Locate the cell with the specified text and output its [X, Y] center coordinate. 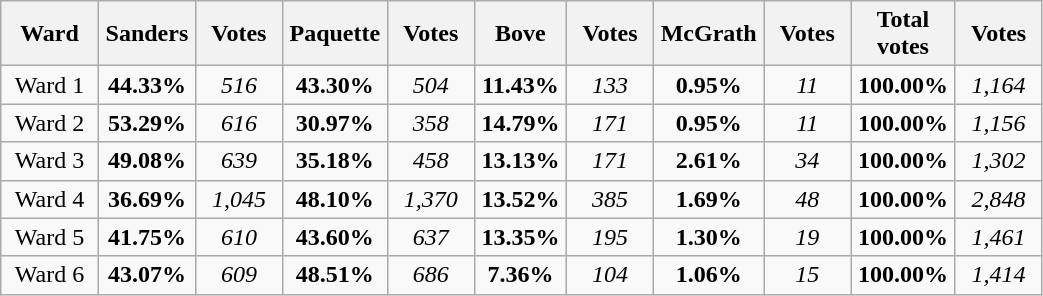
516 [240, 85]
53.29% [146, 123]
358 [430, 123]
133 [610, 85]
Ward 6 [50, 275]
616 [240, 123]
15 [808, 275]
Total votes [904, 34]
48 [808, 199]
49.08% [146, 161]
43.60% [334, 237]
13.35% [520, 237]
1.69% [708, 199]
41.75% [146, 237]
19 [808, 237]
7.36% [520, 275]
Ward 4 [50, 199]
1,156 [998, 123]
48.51% [334, 275]
1,164 [998, 85]
Paquette [334, 34]
Ward 2 [50, 123]
43.30% [334, 85]
1.30% [708, 237]
610 [240, 237]
11.43% [520, 85]
36.69% [146, 199]
504 [430, 85]
1,302 [998, 161]
639 [240, 161]
44.33% [146, 85]
195 [610, 237]
30.97% [334, 123]
Ward 1 [50, 85]
13.13% [520, 161]
48.10% [334, 199]
2.61% [708, 161]
104 [610, 275]
Ward [50, 34]
1.06% [708, 275]
1,370 [430, 199]
458 [430, 161]
Ward 3 [50, 161]
McGrath [708, 34]
385 [610, 199]
Bove [520, 34]
686 [430, 275]
35.18% [334, 161]
43.07% [146, 275]
Sanders [146, 34]
14.79% [520, 123]
34 [808, 161]
Ward 5 [50, 237]
1,045 [240, 199]
1,461 [998, 237]
1,414 [998, 275]
2,848 [998, 199]
13.52% [520, 199]
637 [430, 237]
609 [240, 275]
